Capture the cell that displays the provided text and extract its [x, y] central coordinate. 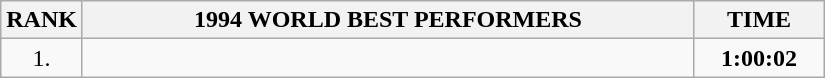
1994 WORLD BEST PERFORMERS [388, 20]
1:00:02 [760, 58]
1. [42, 58]
TIME [760, 20]
RANK [42, 20]
